Output the (X, Y) coordinate of the center of the cell containing the given text.  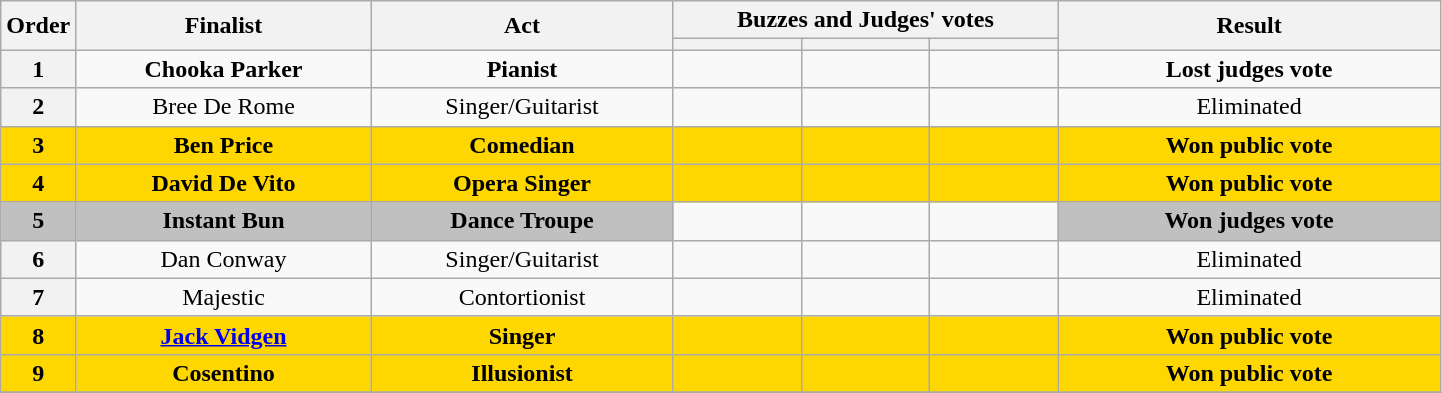
Dance Troupe (522, 221)
4 (38, 183)
Won judges vote (1249, 221)
Comedian (522, 145)
Act (522, 26)
Lost judges vote (1249, 69)
Ben Price (224, 145)
Buzzes and Judges' votes (866, 20)
2 (38, 107)
Majestic (224, 297)
3 (38, 145)
Result (1249, 26)
Opera Singer (522, 183)
8 (38, 335)
Pianist (522, 69)
Dan Conway (224, 259)
David De Vito (224, 183)
Singer (522, 335)
Jack Vidgen (224, 335)
Contortionist (522, 297)
1 (38, 69)
Bree De Rome (224, 107)
6 (38, 259)
Finalist (224, 26)
Instant Bun (224, 221)
Illusionist (522, 373)
Chooka Parker (224, 69)
9 (38, 373)
5 (38, 221)
Cosentino (224, 373)
Order (38, 26)
7 (38, 297)
